Find where the given text appears and provide that cell's center as (X, Y) coordinate. 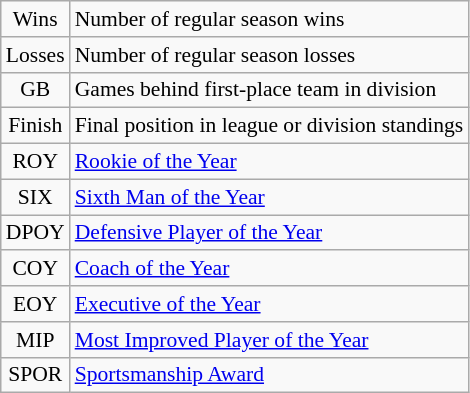
Wins (36, 19)
Most Improved Player of the Year (270, 340)
Final position in league or division standings (270, 126)
Defensive Player of the Year (270, 233)
SPOR (36, 375)
Coach of the Year (270, 269)
Rookie of the Year (270, 162)
ROY (36, 162)
Number of regular season wins (270, 19)
GB (36, 90)
EOY (36, 304)
Number of regular season losses (270, 55)
SIX (36, 197)
Sixth Man of the Year (270, 197)
Finish (36, 126)
Executive of the Year (270, 304)
Sportsmanship Award (270, 375)
COY (36, 269)
Games behind first-place team in division (270, 90)
Losses (36, 55)
DPOY (36, 233)
MIP (36, 340)
